Determine the [X, Y] coordinate at the center of the cell enclosing the given text.  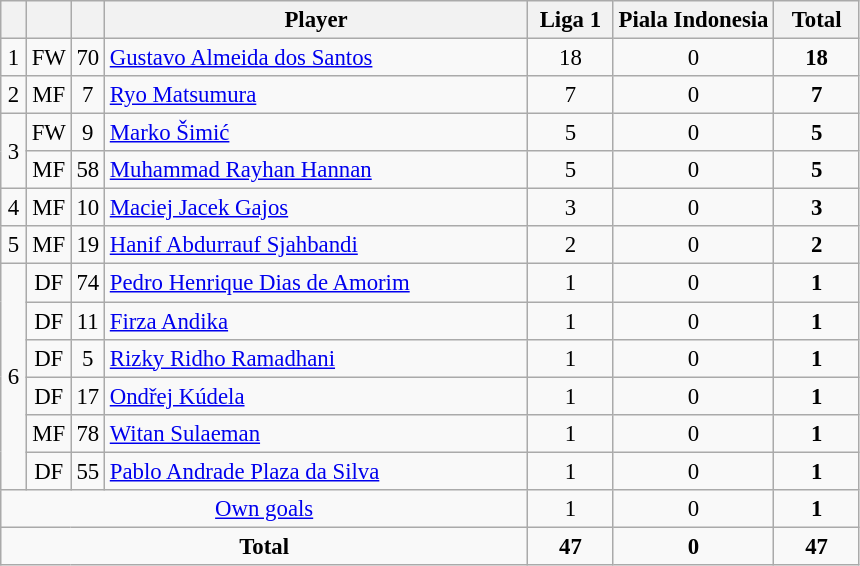
58 [88, 170]
6 [14, 377]
Own goals [264, 509]
Firza Andika [316, 321]
Maciej Jacek Gajos [316, 208]
Ondřej Kúdela [316, 396]
Ryo Matsumura [316, 95]
55 [88, 471]
Witan Sulaeman [316, 433]
Pedro Henrique Dias de Amorim [316, 283]
Liga 1 [571, 20]
10 [88, 208]
Rizky Ridho Ramadhani [316, 358]
19 [88, 245]
11 [88, 321]
70 [88, 58]
4 [14, 208]
78 [88, 433]
Player [316, 20]
Pablo Andrade Plaza da Silva [316, 471]
Piala Indonesia [694, 20]
Hanif Abdurrauf Sjahbandi [316, 245]
Muhammad Rayhan Hannan [316, 170]
9 [88, 133]
Marko Šimić [316, 133]
Gustavo Almeida dos Santos [316, 58]
74 [88, 283]
17 [88, 396]
